Identify which cell holds the provided text, then report its (X, Y) central coordinate. 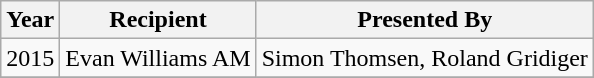
Evan Williams AM (158, 58)
Recipient (158, 20)
Year (30, 20)
2015 (30, 58)
Presented By (424, 20)
Simon Thomsen, Roland Gridiger (424, 58)
